For the text-containing cell, return its midpoint in [X, Y] coordinate format. 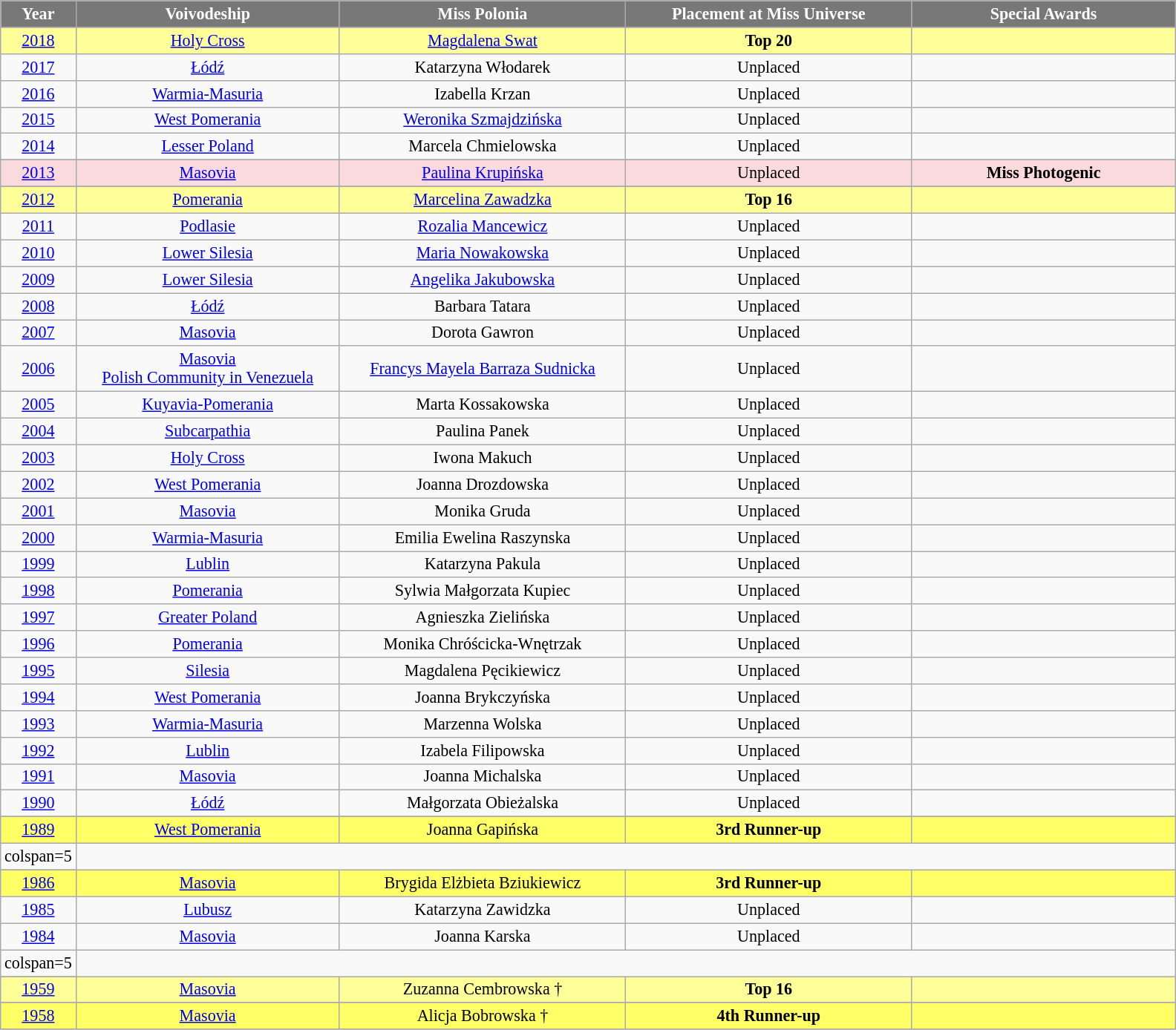
2000 [39, 537]
Izabella Krzan [483, 94]
2008 [39, 306]
Agnieszka Zielińska [483, 617]
Katarzyna Zawidzka [483, 910]
Monika Chróścicka-Wnętrzak [483, 644]
2007 [39, 332]
2009 [39, 280]
Marcela Chmielowska [483, 147]
Weronika Szmajdzińska [483, 120]
Brygida Elżbieta Bziukiewicz [483, 883]
2003 [39, 458]
1996 [39, 644]
1991 [39, 777]
Marta Kossakowska [483, 404]
Zuzanna Cembrowska † [483, 989]
1986 [39, 883]
Francys Mayela Barraza Sudnicka [483, 368]
4th Runner-up [769, 1016]
Miss Polonia [483, 13]
Special Awards [1044, 13]
Miss Photogenic [1044, 173]
2004 [39, 431]
Joanna Karska [483, 936]
Angelika Jakubowska [483, 280]
2014 [39, 147]
Sylwia Małgorzata Kupiec [483, 591]
1959 [39, 989]
Małgorzata Obieżalska [483, 804]
1997 [39, 617]
Rozalia Mancewicz [483, 226]
1984 [39, 936]
Greater Poland [208, 617]
2010 [39, 253]
Kuyavia-Pomerania [208, 404]
Silesia [208, 670]
1958 [39, 1016]
Joanna Michalska [483, 777]
Lesser Poland [208, 147]
2002 [39, 485]
1994 [39, 697]
Barbara Tatara [483, 306]
Joanna Brykczyńska [483, 697]
2012 [39, 200]
Maria Nowakowska [483, 253]
2001 [39, 511]
Subcarpathia [208, 431]
2015 [39, 120]
Joanna Gapińska [483, 830]
MasoviaPolish Community in Venezuela [208, 368]
1998 [39, 591]
1999 [39, 564]
Placement at Miss Universe [769, 13]
Monika Gruda [483, 511]
1993 [39, 724]
2018 [39, 40]
2005 [39, 404]
Paulina Krupińska [483, 173]
Year [39, 13]
1985 [39, 910]
2017 [39, 67]
Magdalena Swat [483, 40]
Katarzyna Pakula [483, 564]
1990 [39, 804]
Marcelina Zawadzka [483, 200]
Joanna Drozdowska [483, 485]
Iwona Makuch [483, 458]
Paulina Panek [483, 431]
Alicja Bobrowska † [483, 1016]
1989 [39, 830]
Voivodeship [208, 13]
2016 [39, 94]
Marzenna Wolska [483, 724]
Izabela Filipowska [483, 750]
Lubusz [208, 910]
Podlasie [208, 226]
Dorota Gawron [483, 332]
Magdalena Pęcikiewicz [483, 670]
2013 [39, 173]
2006 [39, 368]
Top 20 [769, 40]
Katarzyna Włodarek [483, 67]
2011 [39, 226]
1995 [39, 670]
1992 [39, 750]
Emilia Ewelina Raszynska [483, 537]
